Return the [x, y] coordinate for the center point of the cell that contains the specified text.  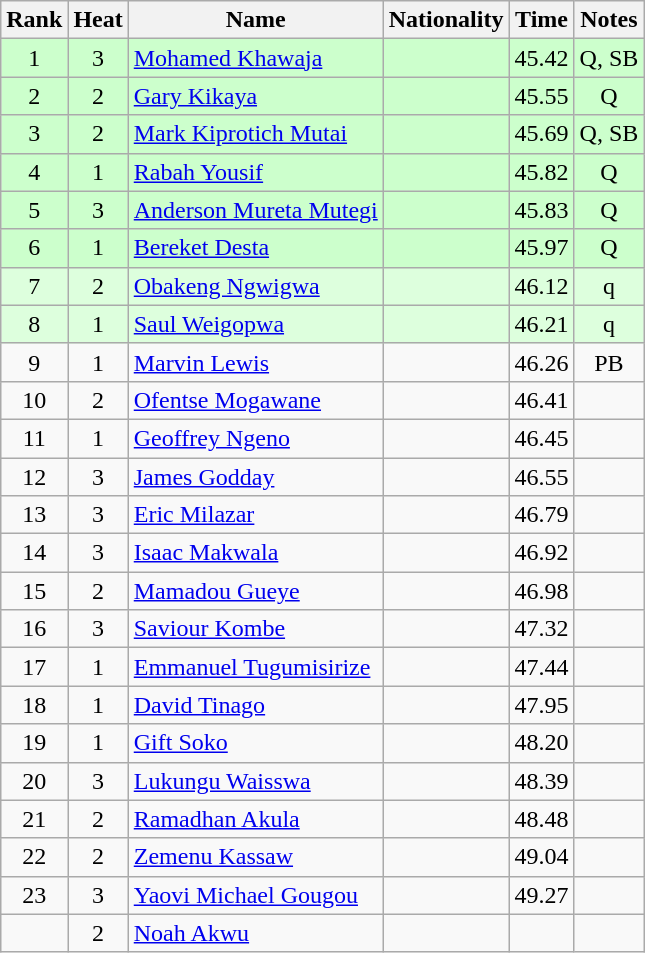
Bereket Desta [256, 248]
19 [34, 743]
Saviour Kombe [256, 629]
14 [34, 553]
46.92 [542, 553]
48.48 [542, 819]
Mark Kiprotich Mutai [256, 134]
Zemenu Kassaw [256, 857]
Mohamed Khawaja [256, 58]
48.20 [542, 743]
46.41 [542, 400]
45.55 [542, 96]
David Tinago [256, 705]
Ramadhan Akula [256, 819]
Marvin Lewis [256, 362]
Gift Soko [256, 743]
17 [34, 667]
Ofentse Mogawane [256, 400]
46.12 [542, 286]
47.44 [542, 667]
21 [34, 819]
16 [34, 629]
15 [34, 591]
11 [34, 438]
Mamadou Gueye [256, 591]
Lukungu Waisswa [256, 781]
Gary Kikaya [256, 96]
13 [34, 515]
46.21 [542, 324]
Nationality [446, 20]
9 [34, 362]
46.26 [542, 362]
Isaac Makwala [256, 553]
47.95 [542, 705]
49.27 [542, 895]
22 [34, 857]
PB [609, 362]
Noah Akwu [256, 933]
49.04 [542, 857]
Eric Milazar [256, 515]
12 [34, 477]
4 [34, 172]
Anderson Mureta Mutegi [256, 210]
45.83 [542, 210]
18 [34, 705]
Rank [34, 20]
48.39 [542, 781]
Rabah Yousif [256, 172]
10 [34, 400]
23 [34, 895]
46.55 [542, 477]
5 [34, 210]
8 [34, 324]
46.98 [542, 591]
Time [542, 20]
Name [256, 20]
Emmanuel Tugumisirize [256, 667]
46.45 [542, 438]
7 [34, 286]
6 [34, 248]
James Godday [256, 477]
Obakeng Ngwigwa [256, 286]
46.79 [542, 515]
Saul Weigopwa [256, 324]
47.32 [542, 629]
45.97 [542, 248]
45.82 [542, 172]
45.42 [542, 58]
Notes [609, 20]
Geoffrey Ngeno [256, 438]
20 [34, 781]
Heat [98, 20]
45.69 [542, 134]
Yaovi Michael Gougou [256, 895]
